Find where the given text appears and provide that cell's center as [X, Y] coordinate. 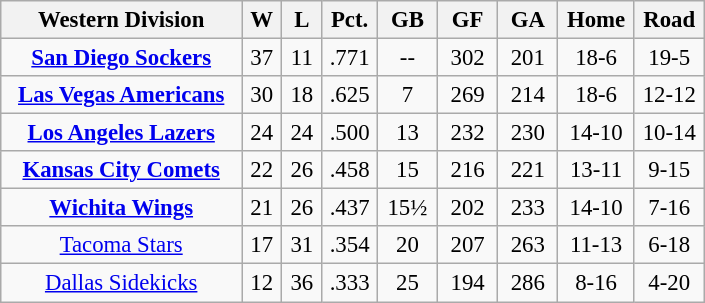
30 [262, 95]
10-14 [669, 133]
17 [262, 245]
15½ [407, 208]
Tacoma Stars [122, 245]
263 [528, 245]
36 [302, 283]
19-5 [669, 58]
11 [302, 58]
Las Vegas Americans [122, 95]
13-11 [596, 170]
230 [528, 133]
20 [407, 245]
6-18 [669, 245]
4-20 [669, 283]
214 [528, 95]
269 [468, 95]
31 [302, 245]
233 [528, 208]
.771 [350, 58]
.354 [350, 245]
Dallas Sidekicks [122, 283]
21 [262, 208]
216 [468, 170]
18 [302, 95]
232 [468, 133]
.458 [350, 170]
7 [407, 95]
7-16 [669, 208]
GF [468, 20]
13 [407, 133]
GA [528, 20]
Wichita Wings [122, 208]
11-13 [596, 245]
201 [528, 58]
202 [468, 208]
12-12 [669, 95]
.625 [350, 95]
.500 [350, 133]
Western Division [122, 20]
286 [528, 283]
37 [262, 58]
San Diego Sockers [122, 58]
25 [407, 283]
L [302, 20]
12 [262, 283]
302 [468, 58]
Los Angeles Lazers [122, 133]
Kansas City Comets [122, 170]
GB [407, 20]
22 [262, 170]
221 [528, 170]
Road [669, 20]
W [262, 20]
9-15 [669, 170]
207 [468, 245]
194 [468, 283]
.437 [350, 208]
8-16 [596, 283]
Pct. [350, 20]
15 [407, 170]
-- [407, 58]
Home [596, 20]
.333 [350, 283]
